Determine the (x, y) coordinate at the center of the cell enclosing the given text.  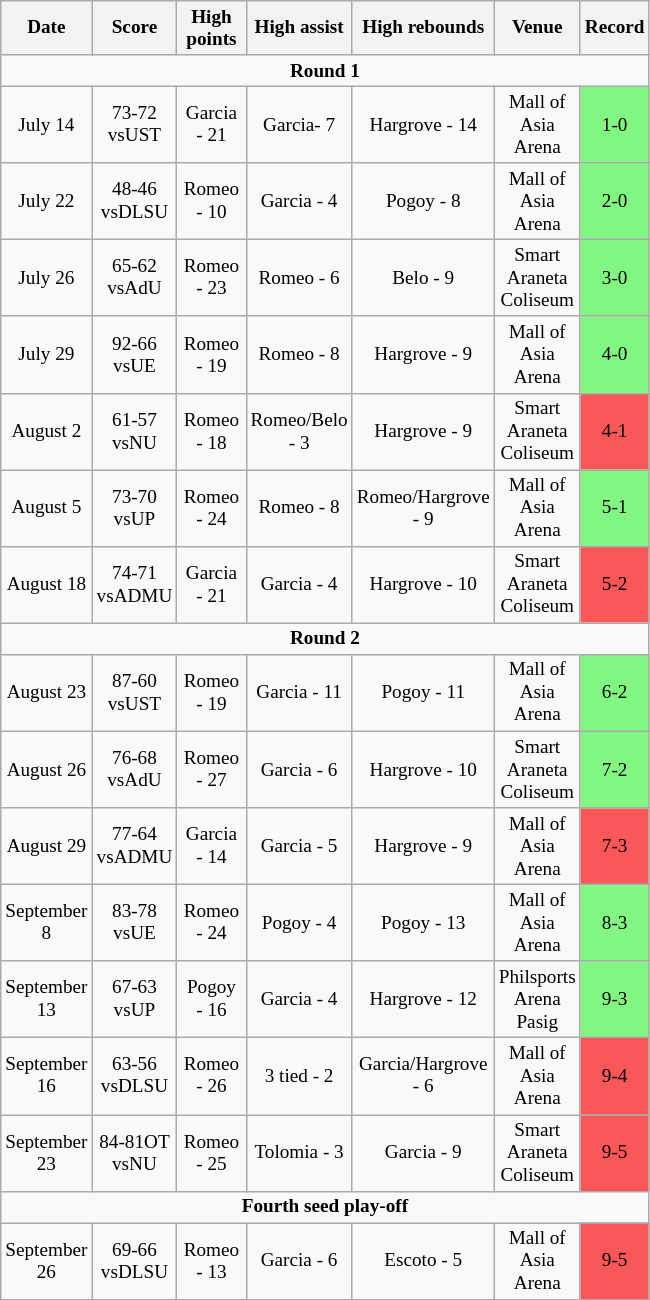
48-46 vsDLSU (134, 202)
8-3 (614, 922)
6-2 (614, 692)
Romeo - 6 (299, 278)
Philsports Arena Pasig (537, 1000)
High rebounds (423, 28)
2-0 (614, 202)
Garcia/Hargrove - 6 (423, 1076)
77-64 vsADMU (134, 846)
Date (46, 28)
65-62 vsAdU (134, 278)
September 13 (46, 1000)
September 16 (46, 1076)
September 8 (46, 922)
July 14 (46, 124)
July 22 (46, 202)
August 29 (46, 846)
July 26 (46, 278)
High points (212, 28)
Romeo - 10 (212, 202)
4-1 (614, 432)
Romeo/Belo - 3 (299, 432)
Pogoy - 11 (423, 692)
69-66 vsDLSU (134, 1262)
Pogoy - 4 (299, 922)
Round 1 (325, 71)
August 23 (46, 692)
Pogoy - 16 (212, 1000)
84-81OT vsNU (134, 1152)
Romeo - 18 (212, 432)
Romeo - 27 (212, 770)
September 23 (46, 1152)
76-68 vsAdU (134, 770)
August 5 (46, 508)
August 18 (46, 584)
Tolomia - 3 (299, 1152)
Score (134, 28)
92-66 vsUE (134, 354)
July 29 (46, 354)
9-4 (614, 1076)
73-72 vsUST (134, 124)
August 2 (46, 432)
Garcia- 7 (299, 124)
Belo - 9 (423, 278)
Pogoy - 8 (423, 202)
Escoto - 5 (423, 1262)
61-57 vsNU (134, 432)
7-2 (614, 770)
67-63 vsUP (134, 1000)
87-60 vsUST (134, 692)
Garcia - 9 (423, 1152)
Pogoy - 13 (423, 922)
Romeo - 25 (212, 1152)
Romeo - 13 (212, 1262)
Garcia - 5 (299, 846)
Hargrove - 14 (423, 124)
63-56 vsDLSU (134, 1076)
High assist (299, 28)
Hargrove - 12 (423, 1000)
1-0 (614, 124)
7-3 (614, 846)
Fourth seed play-off (325, 1207)
3 tied - 2 (299, 1076)
5-1 (614, 508)
Record (614, 28)
74-71 vsADMU (134, 584)
9-3 (614, 1000)
83-78 vsUE (134, 922)
Venue (537, 28)
Garcia - 11 (299, 692)
September 26 (46, 1262)
Romeo/Hargrove - 9 (423, 508)
5-2 (614, 584)
3-0 (614, 278)
4-0 (614, 354)
Round 2 (325, 639)
August 26 (46, 770)
Romeo - 26 (212, 1076)
Romeo - 23 (212, 278)
Garcia - 14 (212, 846)
73-70 vsUP (134, 508)
